Scan for the cell matching the given text and deliver its (x, y) coordinate at center. 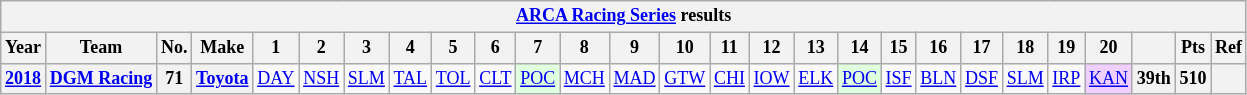
Toyota (222, 78)
5 (452, 48)
16 (938, 48)
BLN (938, 78)
TAL (410, 78)
DGM Racing (100, 78)
ISF (898, 78)
10 (685, 48)
Team (100, 48)
ELK (816, 78)
6 (496, 48)
9 (634, 48)
11 (730, 48)
Year (24, 48)
18 (1025, 48)
19 (1066, 48)
No. (174, 48)
IRP (1066, 78)
17 (982, 48)
Make (222, 48)
ARCA Racing Series results (624, 16)
MCH (585, 78)
NSH (322, 78)
CHI (730, 78)
12 (772, 48)
CLT (496, 78)
13 (816, 48)
Ref (1229, 48)
39th (1154, 78)
GTW (685, 78)
7 (538, 48)
Pts (1193, 48)
DAY (276, 78)
TOL (452, 78)
DSF (982, 78)
8 (585, 48)
4 (410, 48)
MAD (634, 78)
KAN (1109, 78)
3 (367, 48)
71 (174, 78)
15 (898, 48)
20 (1109, 48)
IOW (772, 78)
2 (322, 48)
1 (276, 48)
14 (860, 48)
2018 (24, 78)
510 (1193, 78)
